Locate the cell with the specified text and output its [X, Y] center coordinate. 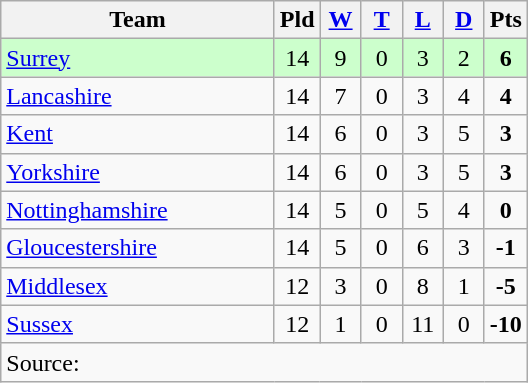
D [464, 20]
Pts [506, 20]
Middlesex [138, 286]
Sussex [138, 324]
-10 [506, 324]
L [422, 20]
11 [422, 324]
W [340, 20]
Source: [264, 362]
8 [422, 286]
7 [340, 96]
Lancashire [138, 96]
9 [340, 58]
T [382, 20]
2 [464, 58]
Nottinghamshire [138, 210]
Yorkshire [138, 172]
Kent [138, 134]
-5 [506, 286]
Surrey [138, 58]
-1 [506, 248]
Pld [297, 20]
Team [138, 20]
Gloucestershire [138, 248]
